Return the (X, Y) coordinate for the center point of the cell that contains the specified text.  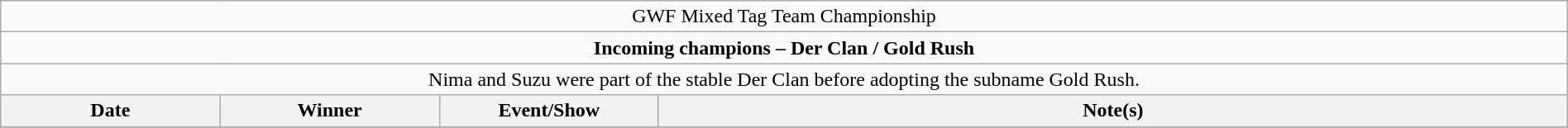
Nima and Suzu were part of the stable Der Clan before adopting the subname Gold Rush. (784, 79)
GWF Mixed Tag Team Championship (784, 17)
Note(s) (1113, 111)
Incoming champions – Der Clan / Gold Rush (784, 48)
Date (111, 111)
Winner (329, 111)
Event/Show (549, 111)
